Find where the given text appears and provide that cell's center as [x, y] coordinate. 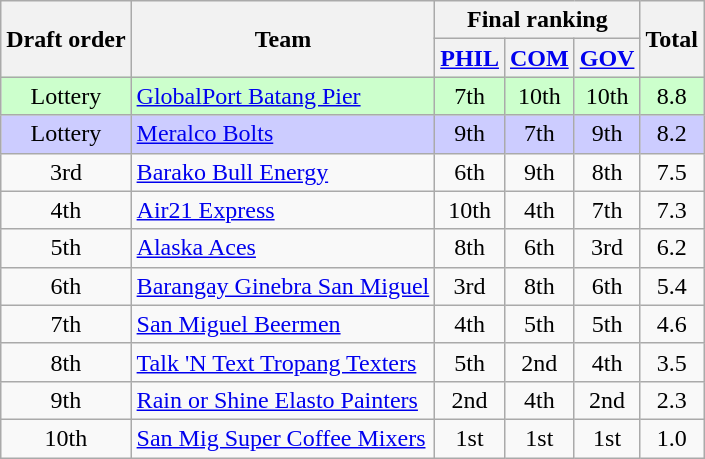
4.6 [672, 324]
Alaska Aces [283, 248]
San Mig Super Coffee Mixers [283, 438]
COM [539, 58]
Meralco Bolts [283, 134]
Barako Bull Energy [283, 172]
Draft order [66, 39]
Air21 Express [283, 210]
7.3 [672, 210]
Total [672, 39]
GlobalPort Batang Pier [283, 96]
8.2 [672, 134]
Rain or Shine Elasto Painters [283, 400]
Talk 'N Text Tropang Texters [283, 362]
2.3 [672, 400]
7.5 [672, 172]
5.4 [672, 286]
PHIL [470, 58]
6.2 [672, 248]
Team [283, 39]
GOV [607, 58]
3.5 [672, 362]
San Miguel Beermen [283, 324]
1.0 [672, 438]
Final ranking [538, 20]
Barangay Ginebra San Miguel [283, 286]
8.8 [672, 96]
